Search for the cell housing the specified text and yield its (x, y) center coordinate. 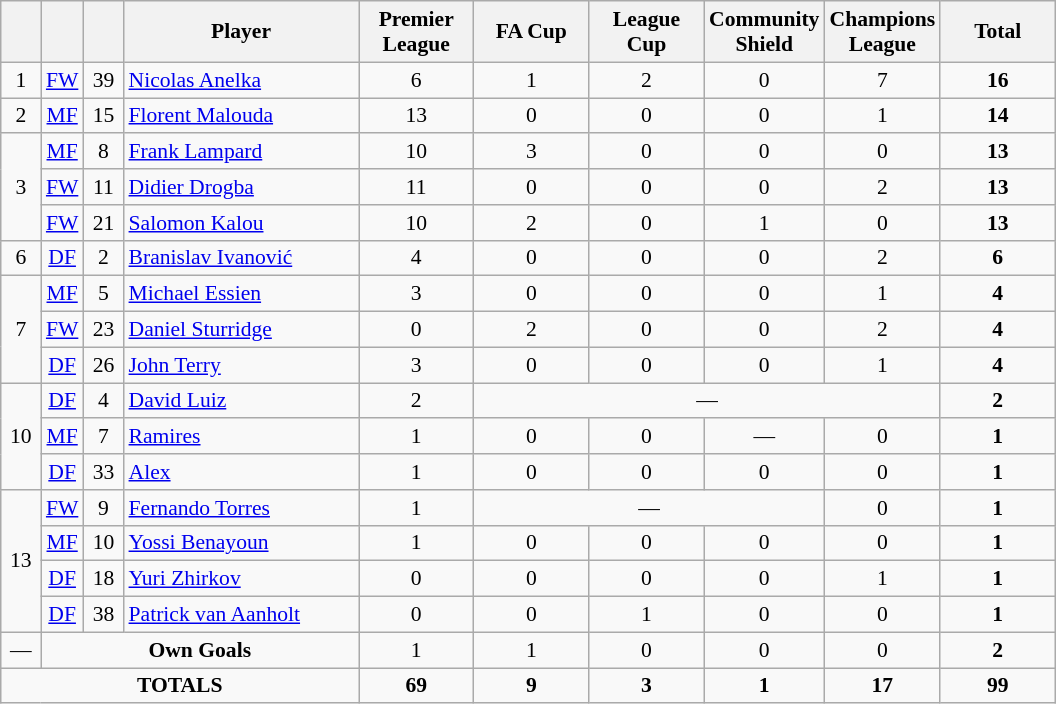
18 (103, 579)
Alex (242, 472)
99 (998, 686)
Yuri Zhirkov (242, 579)
Nicolas Anelka (242, 80)
69 (416, 686)
FA Cup (532, 32)
38 (103, 615)
TOTALS (180, 686)
Player (242, 32)
Branislav Ivanović (242, 258)
Patrick van Aanholt (242, 615)
Total (998, 32)
26 (103, 365)
21 (103, 223)
33 (103, 472)
14 (998, 116)
Michael Essien (242, 294)
39 (103, 80)
Champions League (882, 32)
League Cup (646, 32)
Fernando Torres (242, 508)
Community Shield (764, 32)
17 (882, 686)
Florent Malouda (242, 116)
John Terry (242, 365)
5 (103, 294)
Salomon Kalou (242, 223)
23 (103, 330)
Yossi Benayoun (242, 543)
Own Goals (200, 650)
David Luiz (242, 401)
8 (103, 152)
Didier Drogba (242, 187)
Daniel Sturridge (242, 330)
Premier League (416, 32)
Ramires (242, 437)
Frank Lampard (242, 152)
15 (103, 116)
16 (998, 80)
